Determine the [X, Y] coordinate at the center of the cell enclosing the given text.  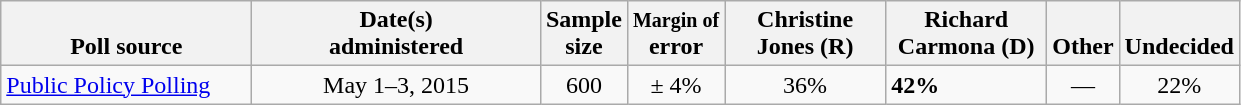
600 [584, 85]
Public Policy Polling [126, 85]
ChristineJones (R) [806, 34]
Samplesize [584, 34]
Undecided [1179, 34]
Poll source [126, 34]
May 1–3, 2015 [396, 85]
22% [1179, 85]
± 4% [676, 85]
— [1083, 85]
Date(s)administered [396, 34]
Margin oferror [676, 34]
36% [806, 85]
42% [966, 85]
RichardCarmona (D) [966, 34]
Other [1083, 34]
